Output the [X, Y] coordinate of the center of the cell containing the given text.  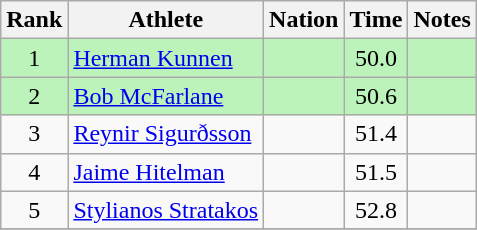
Bob McFarlane [166, 96]
51.4 [376, 134]
Nation [304, 20]
4 [34, 172]
3 [34, 134]
Notes [442, 20]
5 [34, 210]
Jaime Hitelman [166, 172]
50.0 [376, 58]
1 [34, 58]
Time [376, 20]
2 [34, 96]
Reynir Sigurðsson [166, 134]
Rank [34, 20]
52.8 [376, 210]
51.5 [376, 172]
Herman Kunnen [166, 58]
Stylianos Stratakos [166, 210]
Athlete [166, 20]
50.6 [376, 96]
